Return [x, y] of the center of cell containing provided text 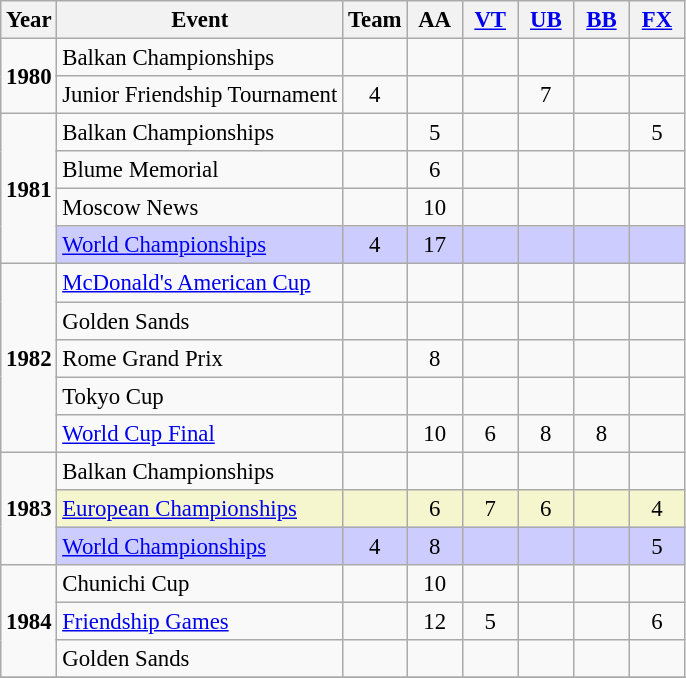
McDonald's American Cup [200, 283]
1981 [29, 189]
AA [435, 20]
1980 [29, 76]
Year [29, 20]
17 [435, 245]
Event [200, 20]
Chunichi Cup [200, 584]
Tokyo Cup [200, 396]
1984 [29, 622]
European Championships [200, 509]
UB [546, 20]
Moscow News [200, 208]
FX [657, 20]
Team [375, 20]
VT [490, 20]
Friendship Games [200, 621]
Rome Grand Prix [200, 358]
1983 [29, 508]
BB [602, 20]
12 [435, 621]
Junior Friendship Tournament [200, 95]
Blume Memorial [200, 170]
World Cup Final [200, 433]
1982 [29, 358]
